Provide the [x, y] coordinate of the cell's center where the given text is located.  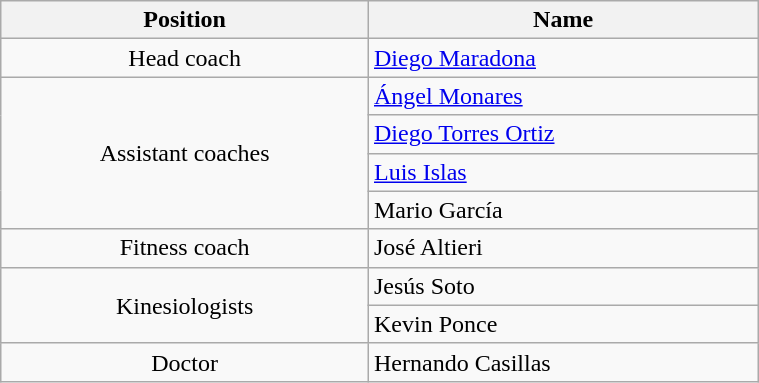
José Altieri [562, 248]
Mario García [562, 210]
Kinesiologists [185, 305]
Kevin Ponce [562, 324]
Ángel Monares [562, 96]
Name [562, 20]
Fitness coach [185, 248]
Diego Torres Ortiz [562, 134]
Diego Maradona [562, 58]
Luis Islas [562, 172]
Doctor [185, 362]
Hernando Casillas [562, 362]
Jesús Soto [562, 286]
Head coach [185, 58]
Assistant coaches [185, 153]
Position [185, 20]
